Scan for the cell matching the given text and deliver its (X, Y) coordinate at center. 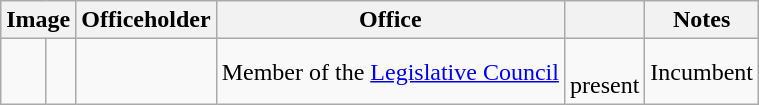
Image (38, 20)
Office (390, 20)
Officeholder (146, 20)
present (604, 72)
Notes (702, 20)
Member of the Legislative Council (390, 72)
Incumbent (702, 72)
